Determine the [X, Y] coordinate at the center of the cell enclosing the given text.  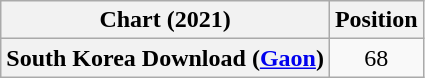
68 [376, 58]
Position [376, 20]
Chart (2021) [166, 20]
South Korea Download (Gaon) [166, 58]
